Output the [X, Y] coordinate of the center of the cell containing the given text.  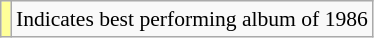
Indicates best performing album of 1986 [192, 19]
